Locate the cell with the specified text and output its (X, Y) center coordinate. 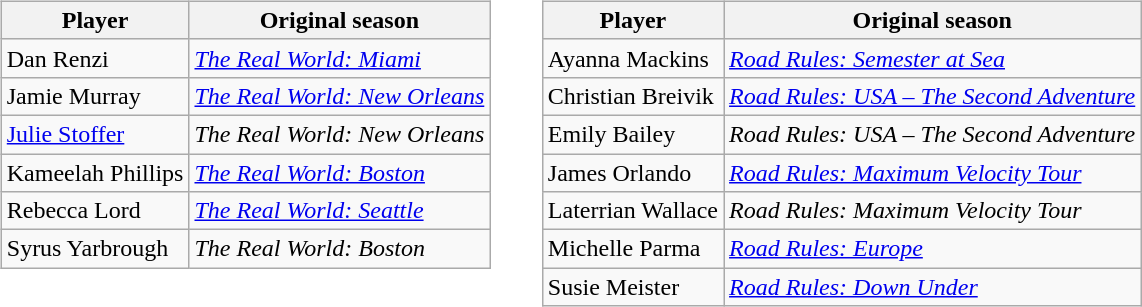
Jamie Murray (95, 96)
Syrus Yarbrough (95, 249)
Road Rules: Semester at Sea (932, 58)
The Real World: Seattle (340, 211)
Laterrian Wallace (632, 211)
Michelle Parma (632, 249)
Susie Meister (632, 287)
James Orlando (632, 173)
Kameelah Phillips (95, 173)
Road Rules: Europe (932, 249)
Christian Breivik (632, 96)
Rebecca Lord (95, 211)
Ayanna Mackins (632, 58)
Dan Renzi (95, 58)
The Real World: Miami (340, 58)
Road Rules: Down Under (932, 287)
Julie Stoffer (95, 134)
Emily Bailey (632, 134)
